Capture the cell that displays the provided text and extract its [x, y] central coordinate. 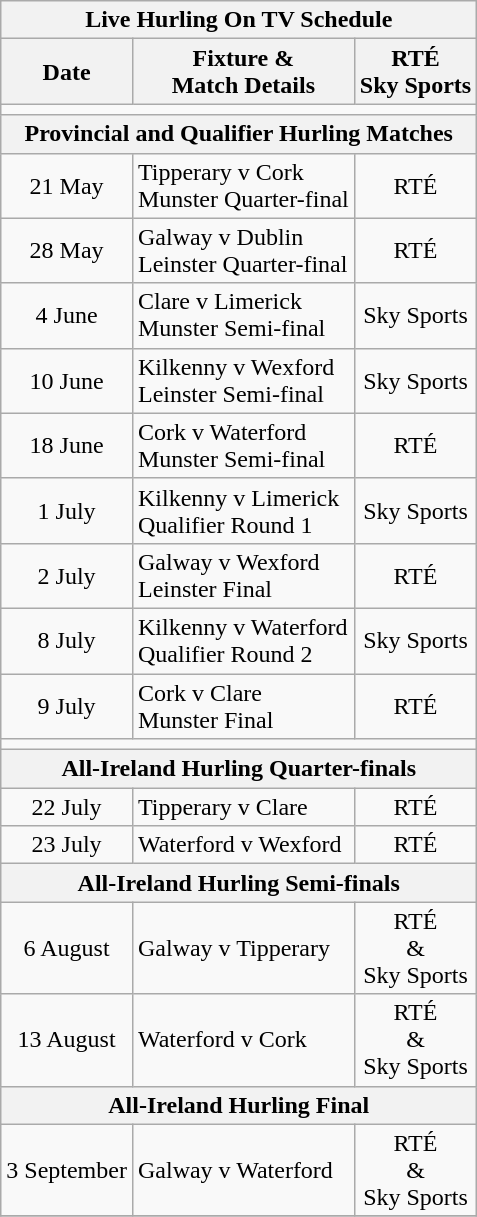
Clare v LimerickMunster Semi-final [243, 316]
8 July [67, 640]
4 June [67, 316]
28 May [67, 250]
Tipperary v CorkMunster Quarter-final [243, 186]
10 June [67, 380]
9 July [67, 706]
2 July [67, 576]
Provincial and Qualifier Hurling Matches [239, 134]
All-Ireland Hurling Final [239, 1105]
21 May [67, 186]
Fixture &Match Details [243, 72]
Waterford v Cork [243, 1040]
Cork v WaterfordMunster Semi-final [243, 446]
1 July [67, 510]
Waterford v Wexford [243, 845]
18 June [67, 446]
Kilkenny v WexfordLeinster Semi-final [243, 380]
Kilkenny v LimerickQualifier Round 1 [243, 510]
Live Hurling On TV Schedule [239, 20]
13 August [67, 1040]
Galway v WexfordLeinster Final [243, 576]
All-Ireland Hurling Semi-finals [239, 883]
RTÉSky Sports [415, 72]
Kilkenny v WaterfordQualifier Round 2 [243, 640]
Galway v Tipperary [243, 948]
All-Ireland Hurling Quarter-finals [239, 769]
Date [67, 72]
Tipperary v Clare [243, 807]
22 July [67, 807]
23 July [67, 845]
Galway v Waterford [243, 1170]
Galway v DublinLeinster Quarter-final [243, 250]
3 September [67, 1170]
6 August [67, 948]
Cork v ClareMunster Final [243, 706]
